Identify which cell holds the provided text, then report its (x, y) central coordinate. 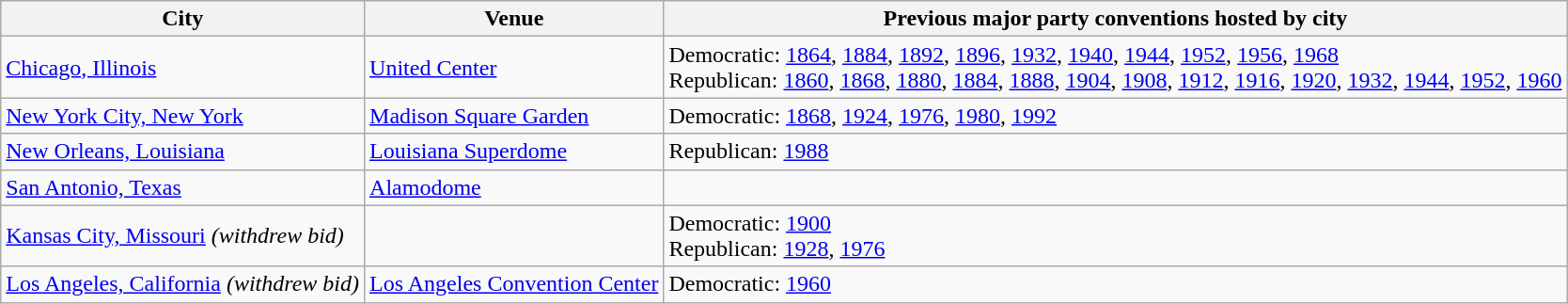
Los Angeles, California (withdrew bid) (182, 284)
Los Angeles Convention Center (514, 284)
City (182, 19)
Democratic: 1900Republican: 1928, 1976 (1115, 235)
Venue (514, 19)
Democratic: 1960 (1115, 284)
Democratic: 1868, 1924, 1976, 1980, 1992 (1115, 116)
United Center (514, 68)
San Antonio, Texas (182, 187)
New Orleans, Louisiana (182, 152)
New York City, New York (182, 116)
Previous major party conventions hosted by city (1115, 19)
Chicago, Illinois (182, 68)
Madison Square Garden (514, 116)
Republican: 1988 (1115, 152)
Louisiana Superdome (514, 152)
Alamodome (514, 187)
Kansas City, Missouri (withdrew bid) (182, 235)
